Detect which cell encompasses the target text, then output its [x, y] center coordinate. 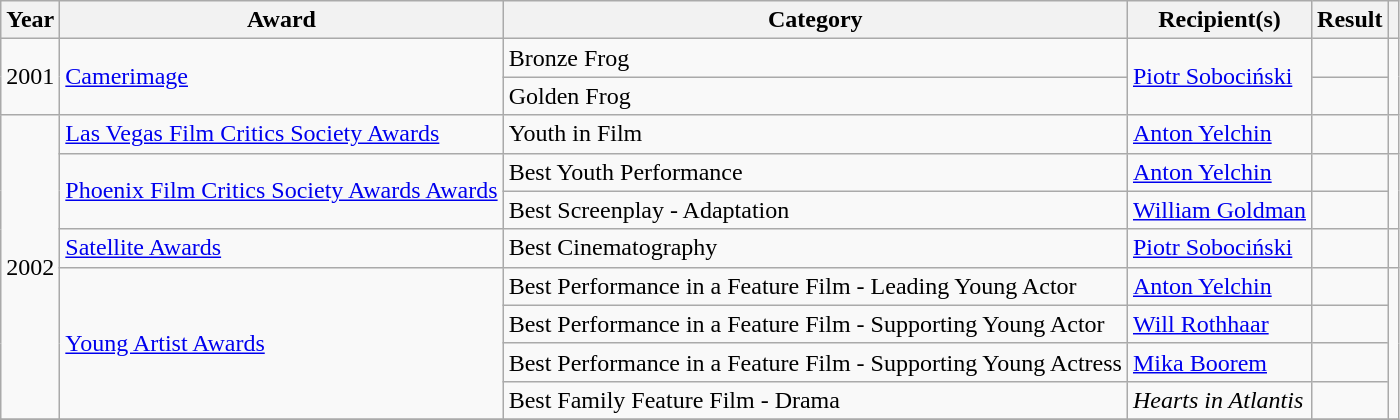
Satellite Awards [282, 248]
Best Performance in a Feature Film - Supporting Young Actress [815, 362]
Best Family Feature Film - Drama [815, 400]
Las Vegas Film Critics Society Awards [282, 134]
Hearts in Atlantis [1219, 400]
Best Youth Performance [815, 172]
Award [282, 20]
Best Cinematography [815, 248]
Mika Boorem [1219, 362]
Will Rothhaar [1219, 324]
Phoenix Film Critics Society Awards Awards [282, 191]
Category [815, 20]
Best Performance in a Feature Film - Supporting Young Actor [815, 324]
Camerimage [282, 77]
Result [1350, 20]
Youth in Film [815, 134]
Young Artist Awards [282, 343]
2002 [30, 267]
Bronze Frog [815, 58]
Year [30, 20]
Best Performance in a Feature Film - Leading Young Actor [815, 286]
Best Screenplay - Adaptation [815, 210]
Recipient(s) [1219, 20]
Golden Frog [815, 96]
2001 [30, 77]
William Goldman [1219, 210]
